Extract the [x, y] coordinate from the center of the cell holding the provided text.  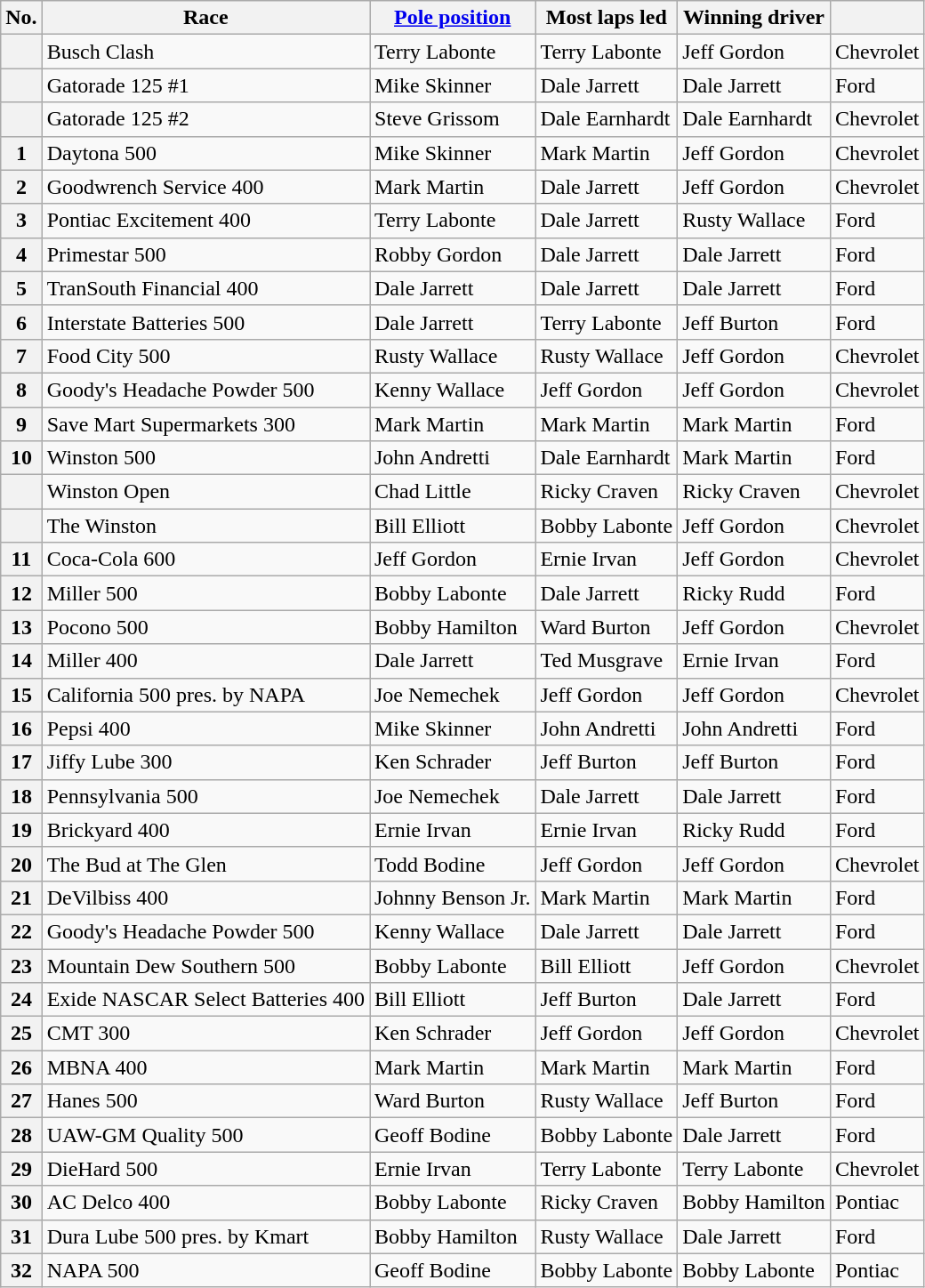
California 500 pres. by NAPA [205, 695]
19 [21, 830]
The Bud at The Glen [205, 864]
Race [205, 18]
14 [21, 661]
The Winston [205, 526]
31 [21, 1236]
18 [21, 796]
Exide NASCAR Select Batteries 400 [205, 1000]
Pennsylvania 500 [205, 796]
16 [21, 729]
Jiffy Lube 300 [205, 762]
AC Delco 400 [205, 1203]
Winston 500 [205, 458]
Hanes 500 [205, 1101]
CMT 300 [205, 1034]
21 [21, 898]
MBNA 400 [205, 1067]
17 [21, 762]
Johnny Benson Jr. [453, 898]
1 [21, 153]
12 [21, 593]
Pepsi 400 [205, 729]
Robby Gordon [453, 254]
8 [21, 390]
23 [21, 965]
Save Mart Supermarkets 300 [205, 424]
30 [21, 1203]
4 [21, 254]
32 [21, 1270]
11 [21, 559]
26 [21, 1067]
Chad Little [453, 492]
Coca-Cola 600 [205, 559]
No. [21, 18]
13 [21, 627]
DeVilbiss 400 [205, 898]
NAPA 500 [205, 1270]
Ted Musgrave [607, 661]
28 [21, 1135]
Gatorade 125 #1 [205, 85]
TranSouth Financial 400 [205, 288]
7 [21, 356]
Steve Grissom [453, 119]
Mountain Dew Southern 500 [205, 965]
Busch Clash [205, 52]
22 [21, 931]
15 [21, 695]
Daytona 500 [205, 153]
9 [21, 424]
Interstate Batteries 500 [205, 322]
10 [21, 458]
25 [21, 1034]
20 [21, 864]
27 [21, 1101]
24 [21, 1000]
Todd Bodine [453, 864]
Miller 500 [205, 593]
Winning driver [754, 18]
6 [21, 322]
Primestar 500 [205, 254]
Winston Open [205, 492]
5 [21, 288]
Miller 400 [205, 661]
3 [21, 221]
Pole position [453, 18]
Brickyard 400 [205, 830]
DieHard 500 [205, 1169]
Dura Lube 500 pres. by Kmart [205, 1236]
Pocono 500 [205, 627]
Gatorade 125 #2 [205, 119]
Pontiac Excitement 400 [205, 221]
2 [21, 187]
29 [21, 1169]
Goodwrench Service 400 [205, 187]
Most laps led [607, 18]
UAW-GM Quality 500 [205, 1135]
Food City 500 [205, 356]
